For the text-containing cell, return its midpoint in [x, y] coordinate format. 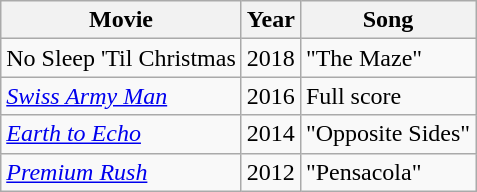
Movie [122, 20]
2014 [270, 134]
Swiss Army Man [122, 96]
Year [270, 20]
No Sleep 'Til Christmas [122, 58]
"Opposite Sides" [388, 134]
2018 [270, 58]
"The Maze" [388, 58]
"Pensacola" [388, 172]
Song [388, 20]
Full score [388, 96]
Earth to Echo [122, 134]
2012 [270, 172]
Premium Rush [122, 172]
2016 [270, 96]
